Extract the [x, y] coordinate from the center of the cell holding the provided text.  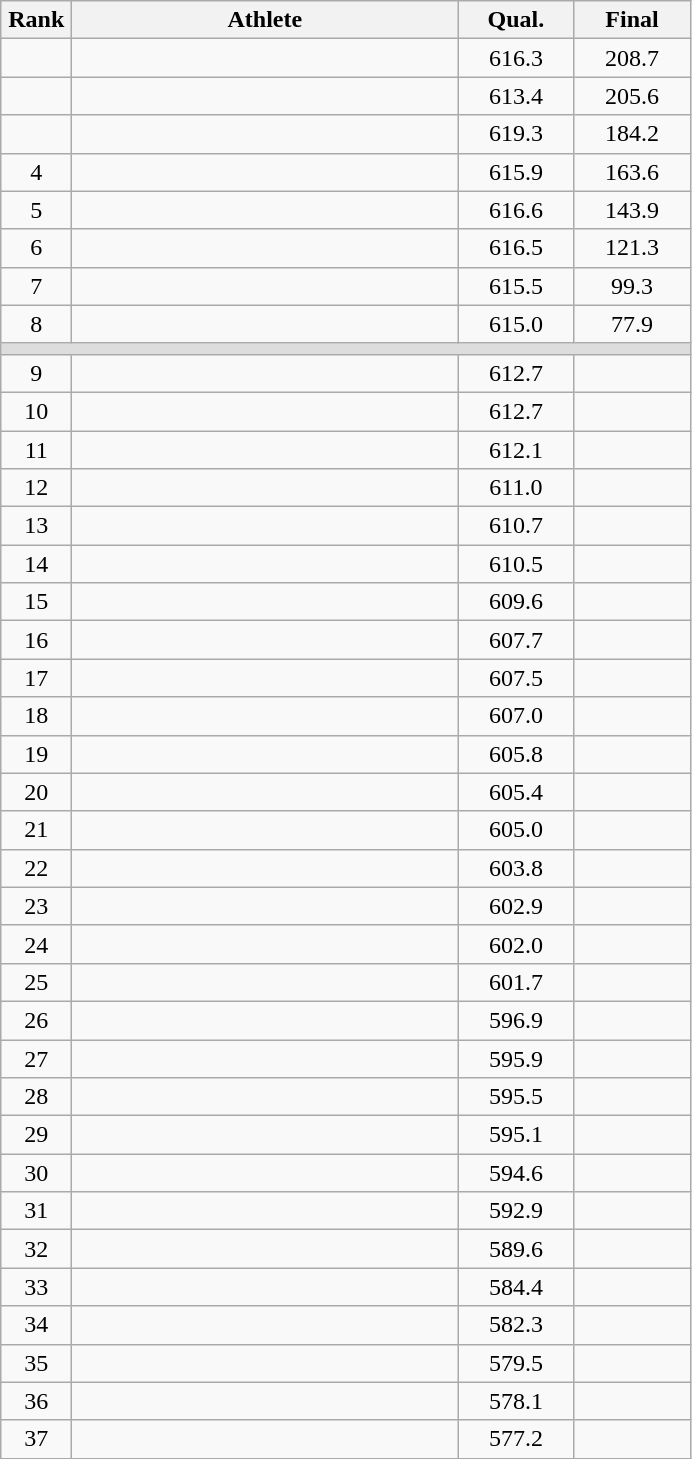
184.2 [632, 134]
18 [36, 716]
5 [36, 210]
582.3 [516, 1325]
607.7 [516, 640]
613.4 [516, 96]
7 [36, 286]
121.3 [632, 248]
29 [36, 1135]
34 [36, 1325]
32 [36, 1249]
603.8 [516, 868]
578.1 [516, 1401]
77.9 [632, 324]
595.9 [516, 1059]
601.7 [516, 982]
19 [36, 754]
595.5 [516, 1097]
596.9 [516, 1020]
616.6 [516, 210]
615.0 [516, 324]
25 [36, 982]
20 [36, 792]
602.9 [516, 906]
8 [36, 324]
592.9 [516, 1211]
37 [36, 1439]
615.9 [516, 172]
605.8 [516, 754]
605.0 [516, 830]
16 [36, 640]
Athlete [265, 20]
31 [36, 1211]
30 [36, 1173]
15 [36, 602]
594.6 [516, 1173]
9 [36, 373]
99.3 [632, 286]
579.5 [516, 1363]
611.0 [516, 488]
615.5 [516, 286]
24 [36, 944]
35 [36, 1363]
13 [36, 526]
22 [36, 868]
6 [36, 248]
23 [36, 906]
12 [36, 488]
605.4 [516, 792]
616.3 [516, 58]
11 [36, 449]
27 [36, 1059]
36 [36, 1401]
4 [36, 172]
610.5 [516, 564]
602.0 [516, 944]
Final [632, 20]
610.7 [516, 526]
28 [36, 1097]
163.6 [632, 172]
609.6 [516, 602]
143.9 [632, 210]
14 [36, 564]
607.5 [516, 678]
589.6 [516, 1249]
205.6 [632, 96]
21 [36, 830]
612.1 [516, 449]
607.0 [516, 716]
584.4 [516, 1287]
33 [36, 1287]
208.7 [632, 58]
26 [36, 1020]
577.2 [516, 1439]
Rank [36, 20]
595.1 [516, 1135]
619.3 [516, 134]
17 [36, 678]
10 [36, 411]
616.5 [516, 248]
Qual. [516, 20]
